Determine the [X, Y] coordinate at the center of the cell enclosing the given text.  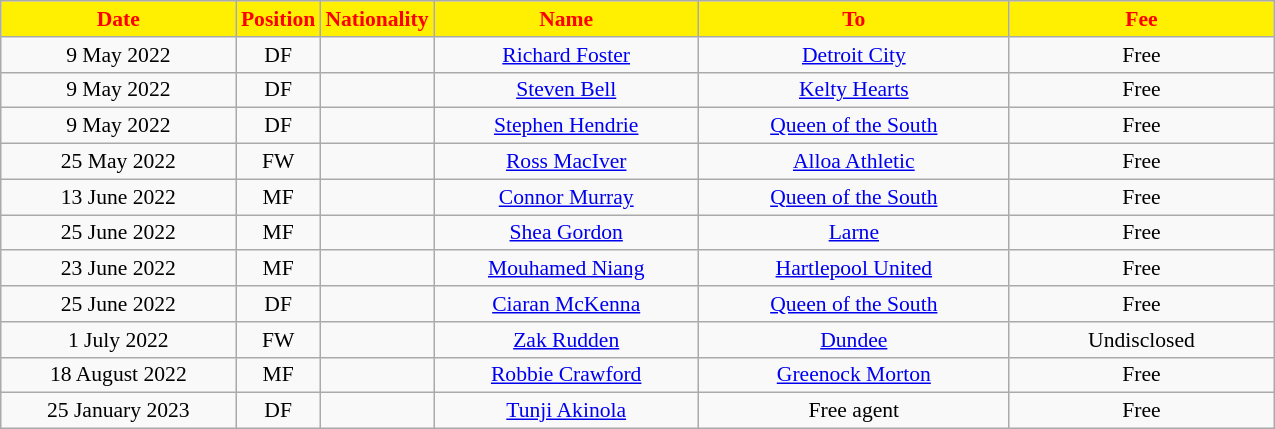
Dundee [854, 340]
13 June 2022 [118, 197]
23 June 2022 [118, 269]
Shea Gordon [566, 233]
Date [118, 19]
25 May 2022 [118, 162]
18 August 2022 [118, 375]
To [854, 19]
Kelty Hearts [854, 90]
Name [566, 19]
Ross MacIver [566, 162]
Richard Foster [566, 55]
Free agent [854, 411]
Fee [1142, 19]
Larne [854, 233]
Tunji Akinola [566, 411]
Zak Rudden [566, 340]
Mouhamed Niang [566, 269]
Robbie Crawford [566, 375]
Connor Murray [566, 197]
25 January 2023 [118, 411]
Undisclosed [1142, 340]
Detroit City [854, 55]
1 July 2022 [118, 340]
Nationality [376, 19]
Greenock Morton [854, 375]
Ciaran McKenna [566, 304]
Alloa Athletic [854, 162]
Position [278, 19]
Steven Bell [566, 90]
Stephen Hendrie [566, 126]
Hartlepool United [854, 269]
